Find where the given text appears and provide that cell's center as (x, y) coordinate. 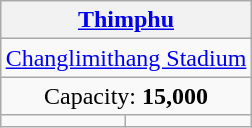
Changlimithang Stadium (126, 58)
Thimphu (126, 20)
Capacity: 15,000 (126, 96)
